Detect which cell encompasses the target text, then output its (X, Y) center coordinate. 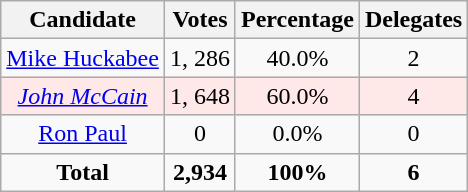
Votes (200, 20)
Ron Paul (83, 134)
Total (83, 172)
John McCain (83, 96)
1, 648 (200, 96)
2 (413, 58)
4 (413, 96)
0.0% (297, 134)
100% (297, 172)
Delegates (413, 20)
Mike Huckabee (83, 58)
Candidate (83, 20)
6 (413, 172)
60.0% (297, 96)
40.0% (297, 58)
2,934 (200, 172)
Percentage (297, 20)
1, 286 (200, 58)
